Search for the cell housing the specified text and yield its (X, Y) center coordinate. 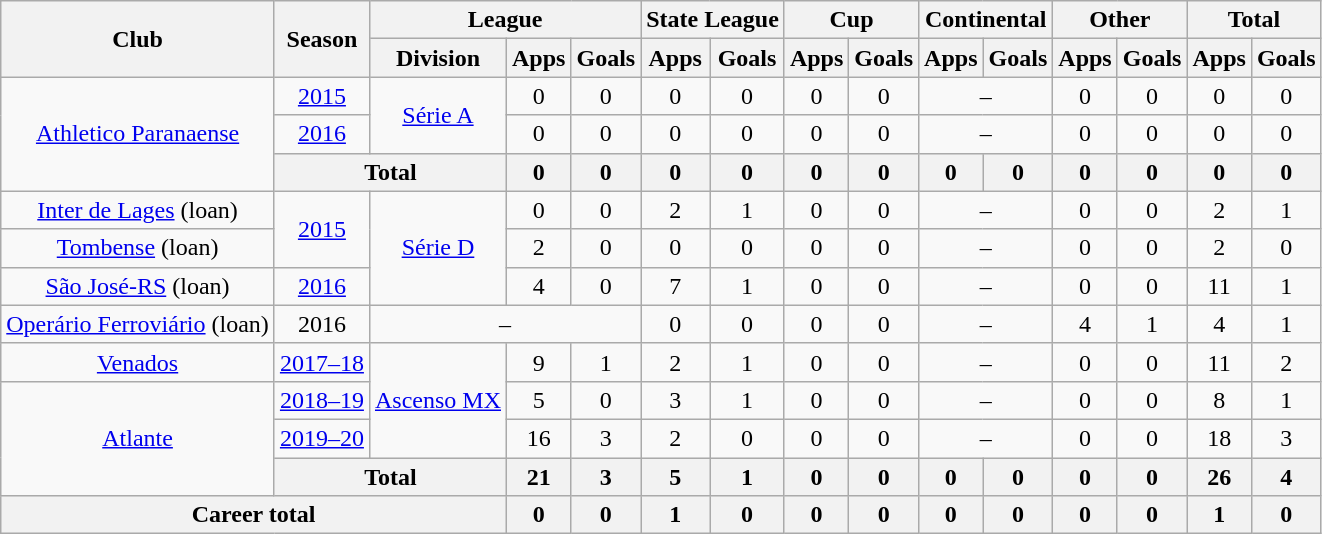
Série A (438, 115)
Ascenso MX (438, 400)
State League (713, 20)
Continental (986, 20)
26 (1219, 477)
Atlante (138, 438)
2018–19 (322, 400)
2017–18 (322, 362)
2019–20 (322, 438)
21 (539, 477)
Venados (138, 362)
Career total (254, 515)
8 (1219, 400)
9 (539, 362)
Other (1120, 20)
Season (322, 39)
League (504, 20)
7 (676, 286)
Série D (438, 248)
16 (539, 438)
Cup (851, 20)
Inter de Lages (loan) (138, 210)
Athletico Paranaense (138, 134)
Tombense (loan) (138, 248)
Division (438, 58)
Operário Ferroviário (loan) (138, 324)
18 (1219, 438)
Club (138, 39)
São José-RS (loan) (138, 286)
